Output the [x, y] coordinate of the center of the cell containing the given text.  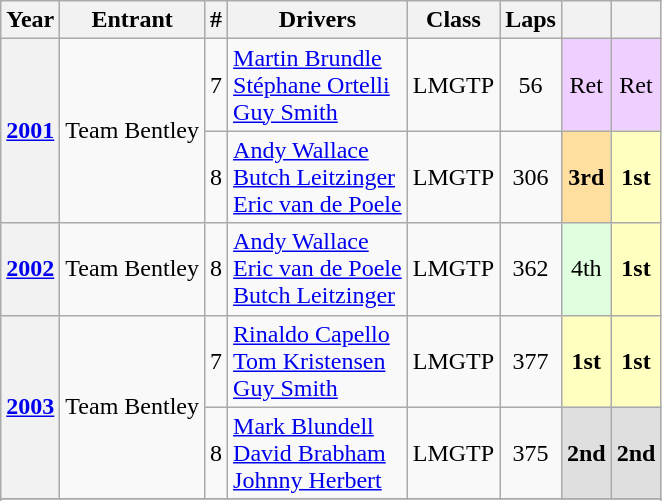
4th [586, 269]
Entrant [132, 20]
2003 [30, 407]
Andy Wallace Eric van de Poele Butch Leitzinger [318, 269]
Drivers [318, 20]
# [216, 20]
Rinaldo Capello Tom Kristensen Guy Smith [318, 361]
Laps [531, 20]
Mark Blundell David Brabham Johnny Herbert [318, 453]
306 [531, 177]
3rd [586, 177]
375 [531, 453]
Andy Wallace Butch Leitzinger Eric van de Poele [318, 177]
362 [531, 269]
Class [453, 20]
2002 [30, 269]
2001 [30, 131]
Martin Brundle Stéphane Ortelli Guy Smith [318, 85]
56 [531, 85]
377 [531, 361]
Year [30, 20]
